Output the [X, Y] coordinate of the center of the cell containing the given text.  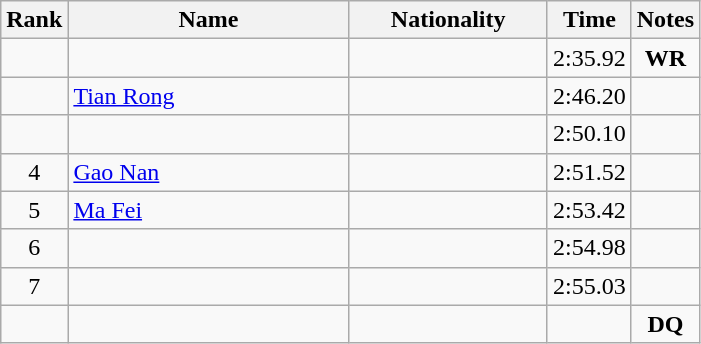
Notes [665, 20]
2:55.03 [589, 286]
4 [34, 172]
2:35.92 [589, 58]
2:51.52 [589, 172]
Rank [34, 20]
Time [589, 20]
Name [208, 20]
DQ [665, 324]
Tian Rong [208, 96]
2:46.20 [589, 96]
7 [34, 286]
2:50.10 [589, 134]
Nationality [448, 20]
Ma Fei [208, 210]
Gao Nan [208, 172]
2:53.42 [589, 210]
6 [34, 248]
5 [34, 210]
2:54.98 [589, 248]
WR [665, 58]
